Locate the cell with the specified text and output its [x, y] center coordinate. 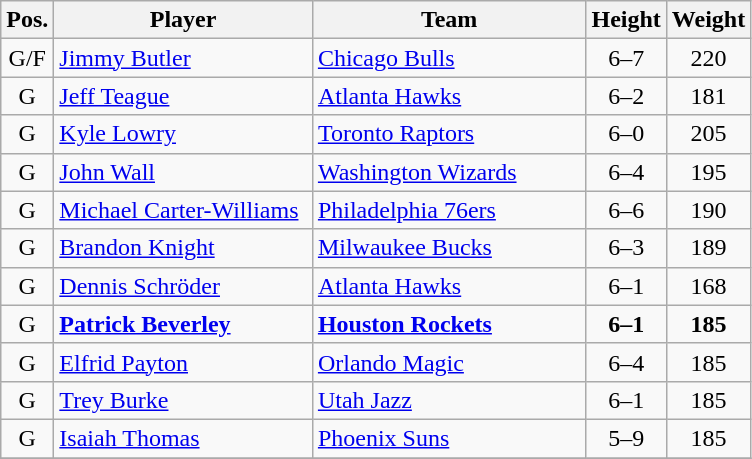
Kyle Lowry [184, 134]
168 [708, 286]
Dennis Schröder [184, 286]
220 [708, 58]
Utah Jazz [449, 400]
Weight [708, 20]
Brandon Knight [184, 248]
5–9 [626, 438]
Phoenix Suns [449, 438]
Jimmy Butler [184, 58]
189 [708, 248]
Orlando Magic [449, 362]
Height [626, 20]
Trey Burke [184, 400]
Washington Wizards [449, 172]
195 [708, 172]
6–2 [626, 96]
Michael Carter-Williams [184, 210]
6–7 [626, 58]
Philadelphia 76ers [449, 210]
6–6 [626, 210]
Toronto Raptors [449, 134]
Houston Rockets [449, 324]
190 [708, 210]
Isaiah Thomas [184, 438]
6–3 [626, 248]
Team [449, 20]
Patrick Beverley [184, 324]
G/F [28, 58]
John Wall [184, 172]
205 [708, 134]
Elfrid Payton [184, 362]
Jeff Teague [184, 96]
Pos. [28, 20]
Chicago Bulls [449, 58]
6–0 [626, 134]
Milwaukee Bucks [449, 248]
181 [708, 96]
Player [184, 20]
